From the cell containing the given text, extract its center point as (x, y) coordinate. 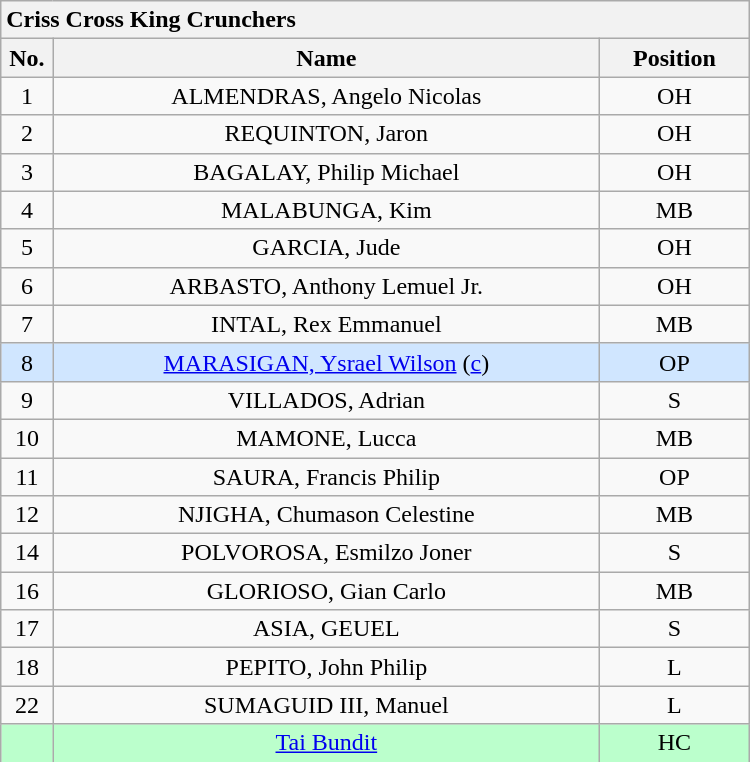
17 (27, 629)
14 (27, 553)
5 (27, 248)
ASIA, GEUEL (326, 629)
PEPITO, John Philip (326, 667)
REQUINTON, Jaron (326, 134)
GLORIOSO, Gian Carlo (326, 591)
MARASIGAN, Ysrael Wilson (c) (326, 362)
Criss Cross King Crunchers (375, 20)
11 (27, 477)
Position (675, 58)
10 (27, 438)
No. (27, 58)
HC (675, 743)
3 (27, 172)
GARCIA, Jude (326, 248)
NJIGHA, Chumason Celestine (326, 515)
2 (27, 134)
POLVOROSA, Esmilzo Joner (326, 553)
6 (27, 286)
16 (27, 591)
4 (27, 210)
INTAL, Rex Emmanuel (326, 324)
BAGALAY, Philip Michael (326, 172)
9 (27, 400)
Name (326, 58)
1 (27, 96)
18 (27, 667)
SAURA, Francis Philip (326, 477)
7 (27, 324)
ALMENDRAS, Angelo Nicolas (326, 96)
22 (27, 705)
SUMAGUID III, Manuel (326, 705)
MAMONE, Lucca (326, 438)
12 (27, 515)
VILLADOS, Adrian (326, 400)
MALABUNGA, Kim (326, 210)
8 (27, 362)
ARBASTO, Anthony Lemuel Jr. (326, 286)
Tai Bundit (326, 743)
